Provide the [x, y] coordinate of the cell's center where the given text is located.  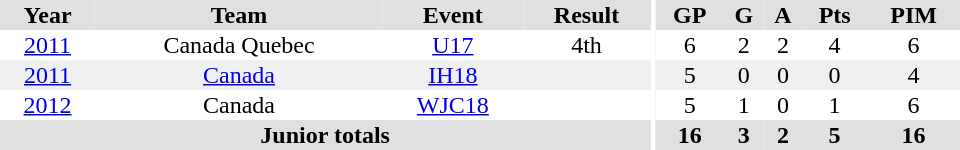
Junior totals [325, 135]
U17 [453, 45]
A [783, 15]
Year [48, 15]
Event [453, 15]
2012 [48, 105]
Canada Quebec [239, 45]
Pts [834, 15]
Team [239, 15]
G [744, 15]
3 [744, 135]
Result [586, 15]
GP [690, 15]
WJC18 [453, 105]
IH18 [453, 75]
4th [586, 45]
PIM [914, 15]
